Determine the (x, y) coordinate at the center of the cell enclosing the given text.  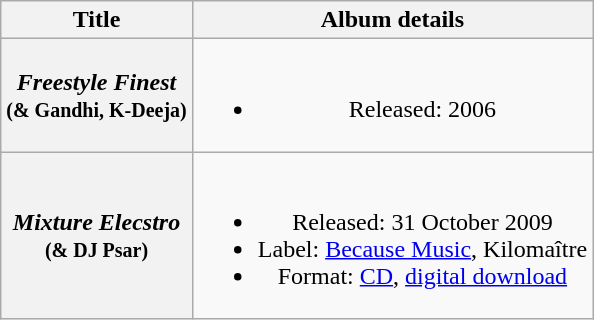
Mixture Elecstro(& DJ Psar) (97, 236)
Released: 31 October 2009Label: Because Music, KilomaîtreFormat: CD, digital download (392, 236)
Released: 2006 (392, 96)
Title (97, 20)
Freestyle Finest(& Gandhi, K-Deeja) (97, 96)
Album details (392, 20)
